Find where the given text appears and provide that cell's center as [X, Y] coordinate. 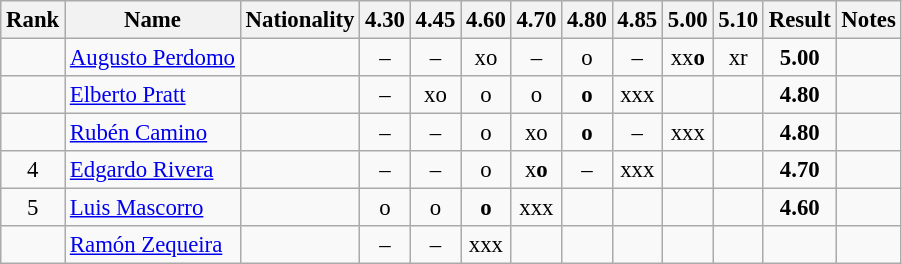
5.10 [738, 20]
xr [738, 58]
Rubén Camino [153, 133]
4.45 [435, 20]
Notes [868, 20]
5 [33, 208]
4.85 [637, 20]
Edgardo Rivera [153, 170]
4.30 [385, 20]
Elberto Pratt [153, 95]
Rank [33, 20]
Luis Mascorro [153, 208]
Name [153, 20]
Augusto Perdomo [153, 58]
4 [33, 170]
Ramón Zequeira [153, 245]
Result [800, 20]
Nationality [300, 20]
xxo [688, 58]
